Identify which cell holds the provided text, then report its (X, Y) central coordinate. 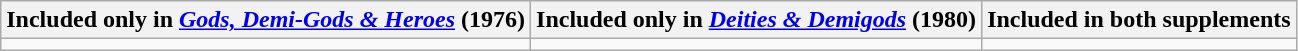
Included in both supplements (1140, 20)
Included only in Gods, Demi-Gods & Heroes (1976) (266, 20)
Included only in Deities & Demigods (1980) (756, 20)
